Scan for the cell matching the given text and deliver its [X, Y] coordinate at center. 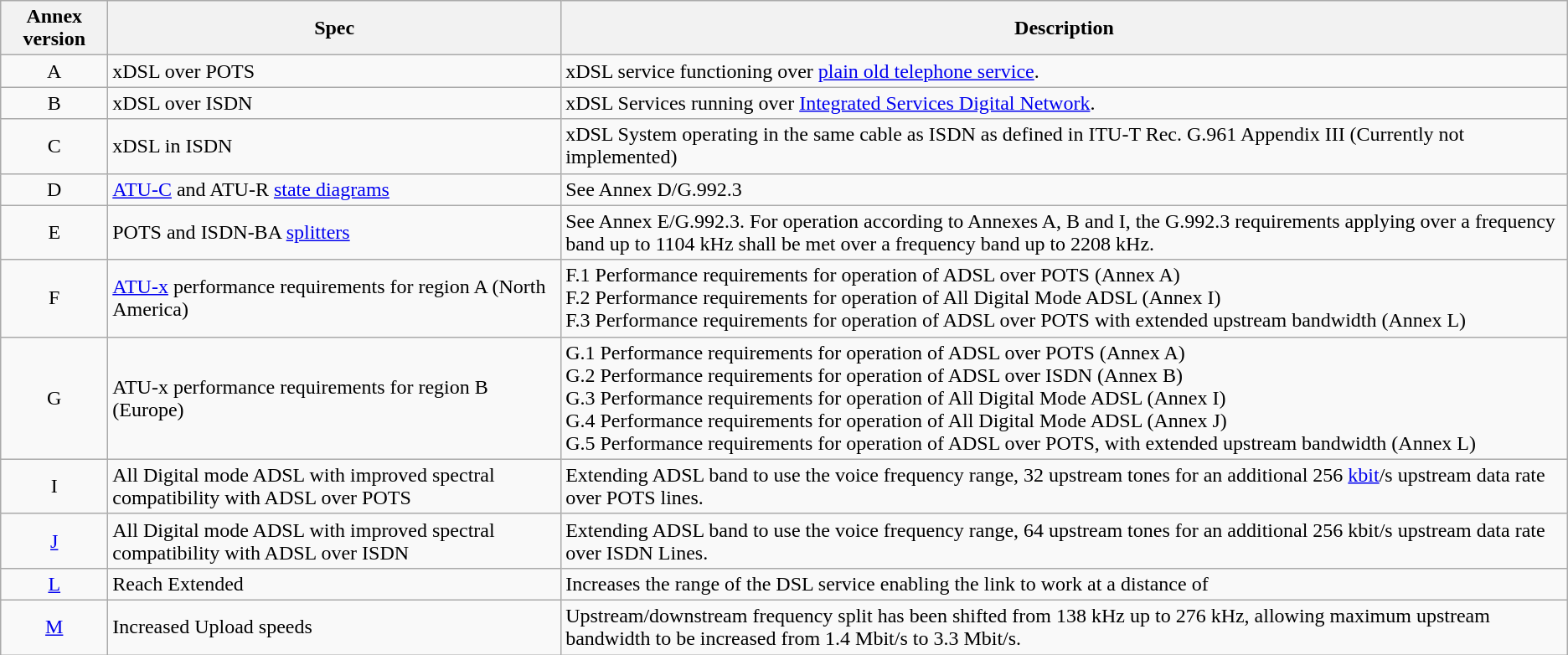
I [54, 486]
ATU-x performance requirements for region B (Europe) [335, 398]
G [54, 398]
Description [1065, 28]
xDSL Services running over Integrated Services Digital Network. [1065, 103]
M [54, 627]
F [54, 298]
Increases the range of the DSL service enabling the link to work at a distance of [1065, 584]
Spec [335, 28]
Increased Upload speeds [335, 627]
A [54, 71]
All Digital mode ADSL with improved spectral compatibility with ADSL over ISDN [335, 541]
Annex version [54, 28]
xDSL in ISDN [335, 146]
xDSL over ISDN [335, 103]
xDSL service functioning over plain old telephone service. [1065, 71]
ATU-C and ATU-R state diagrams [335, 189]
C [54, 146]
B [54, 103]
All Digital mode ADSL with improved spectral compatibility with ADSL over POTS [335, 486]
POTS and ISDN-BA splitters [335, 233]
L [54, 584]
E [54, 233]
Extending ADSL band to use the voice frequency range, 32 upstream tones for an additional 256 kbit/s upstream data rate over POTS lines. [1065, 486]
Extending ADSL band to use the voice frequency range, 64 upstream tones for an additional 256 kbit/s upstream data rate over ISDN Lines. [1065, 541]
D [54, 189]
ATU-x performance requirements for region A (North America) [335, 298]
xDSL System operating in the same cable as ISDN as defined in ITU-T Rec. G.961 Appendix III (Currently not implemented) [1065, 146]
Reach Extended [335, 584]
xDSL over POTS [335, 71]
J [54, 541]
See Annex D/G.992.3 [1065, 189]
